Scan for the cell matching the given text and deliver its (x, y) coordinate at center. 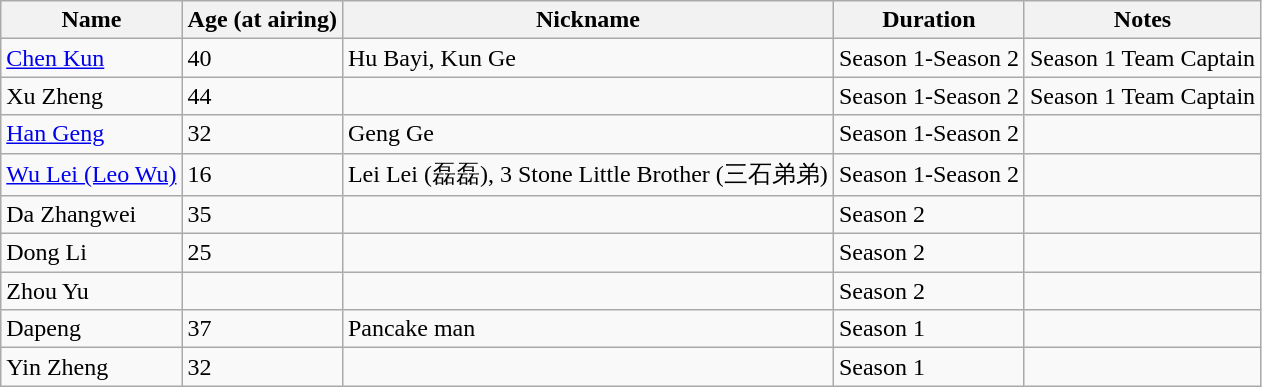
44 (262, 96)
Chen Kun (92, 58)
Notes (1142, 20)
Nickname (588, 20)
Hu Bayi, Kun Ge (588, 58)
Lei Lei (磊磊), 3 Stone Little Brother (三石弟弟) (588, 174)
37 (262, 329)
Zhou Yu (92, 291)
Xu Zheng (92, 96)
Pancake man (588, 329)
25 (262, 253)
Dapeng (92, 329)
Da Zhangwei (92, 215)
Duration (928, 20)
Name (92, 20)
16 (262, 174)
Han Geng (92, 134)
Geng Ge (588, 134)
Age (at airing) (262, 20)
Dong Li (92, 253)
Yin Zheng (92, 367)
Wu Lei (Leo Wu) (92, 174)
35 (262, 215)
40 (262, 58)
